Identify which cell holds the provided text, then report its [X, Y] central coordinate. 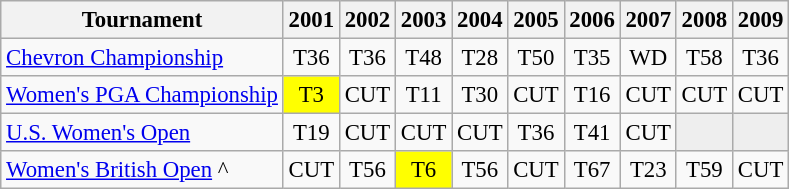
2005 [536, 20]
2003 [424, 20]
2008 [704, 20]
Women's British Open ^ [142, 170]
T48 [424, 58]
2006 [592, 20]
U.S. Women's Open [142, 133]
T41 [592, 133]
2007 [648, 20]
T28 [480, 58]
T19 [311, 133]
2001 [311, 20]
T16 [592, 95]
T11 [424, 95]
WD [648, 58]
T67 [592, 170]
Women's PGA Championship [142, 95]
T59 [704, 170]
2004 [480, 20]
T23 [648, 170]
T30 [480, 95]
T50 [536, 58]
T6 [424, 170]
T58 [704, 58]
2002 [367, 20]
T3 [311, 95]
Chevron Championship [142, 58]
T35 [592, 58]
2009 [760, 20]
Tournament [142, 20]
